Identify which cell holds the provided text, then report its (x, y) central coordinate. 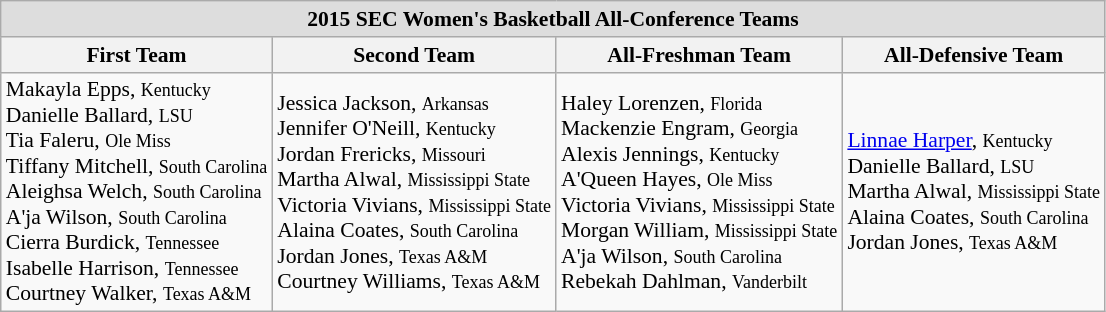
2015 SEC Women's Basketball All-Conference Teams (553, 19)
All-Freshman Team (699, 55)
Linnae Harper, KentuckyDanielle Ballard, LSUMartha Alwal, Mississippi StateAlaina Coates, South CarolinaJordan Jones, Texas A&M (974, 192)
Second Team (414, 55)
First Team (137, 55)
All-Defensive Team (974, 55)
